Find where the given text appears and provide that cell's center as [x, y] coordinate. 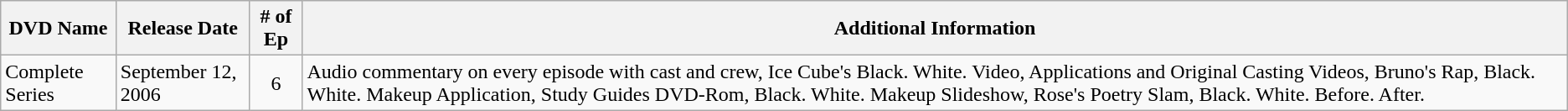
6 [276, 82]
DVD Name [59, 29]
September 12, 2006 [183, 82]
Release Date [183, 29]
Additional Information [935, 29]
Complete Series [59, 82]
# of Ep [276, 29]
